Return the (x, y) coordinate for the center point of the cell that contains the specified text.  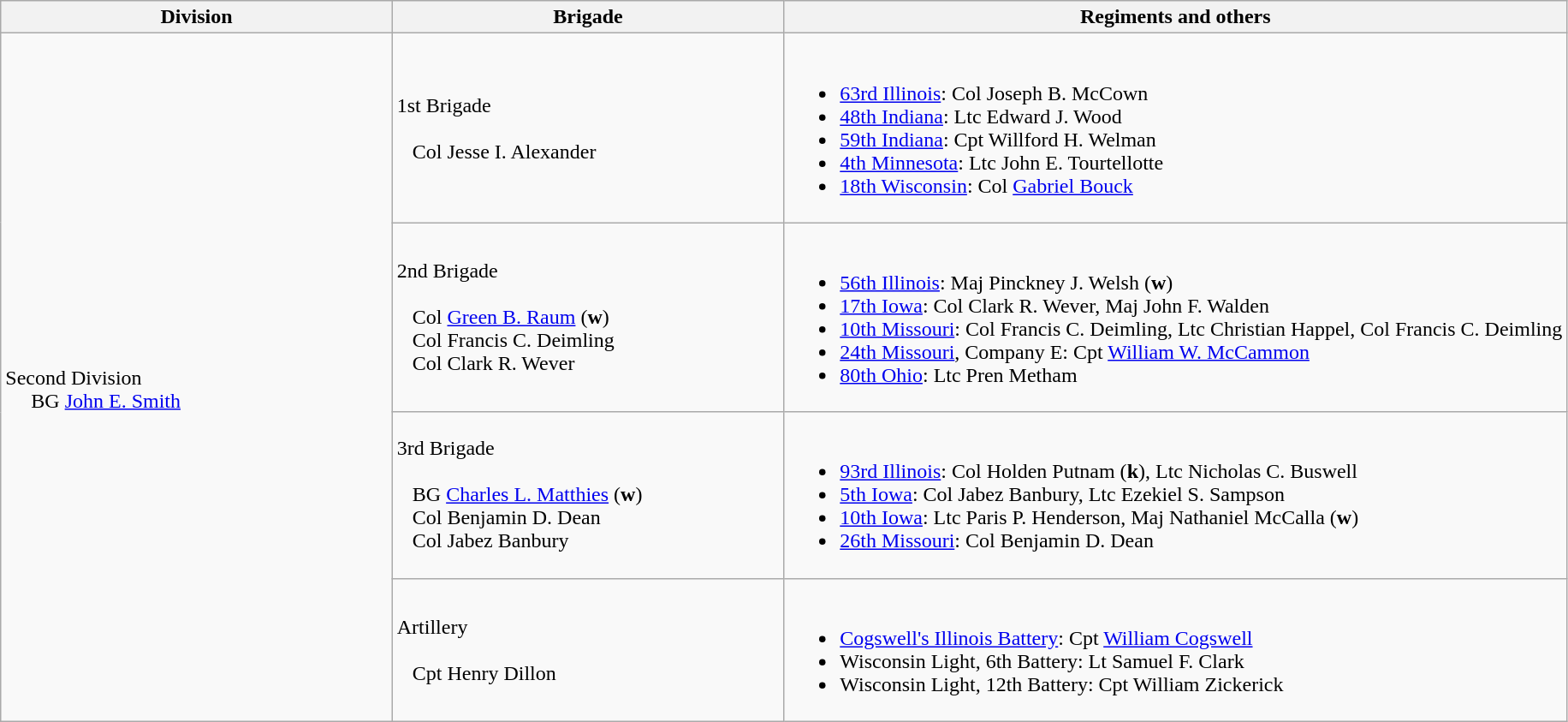
Regiments and others (1176, 17)
Second Division BG John E. Smith (197, 377)
1st Brigade Col Jesse I. Alexander (588, 128)
Artillery Cpt Henry Dillon (588, 649)
Brigade (588, 17)
Cogswell's Illinois Battery: Cpt William CogswellWisconsin Light, 6th Battery: Lt Samuel F. ClarkWisconsin Light, 12th Battery: Cpt William Zickerick (1176, 649)
3rd Brigade BG Charles L. Matthies (w) Col Benjamin D. Dean Col Jabez Banbury (588, 495)
Division (197, 17)
2nd Brigade Col Green B. Raum (w) Col Francis C. Deimling Col Clark R. Wever (588, 317)
